Capture the cell that displays the provided text and extract its (X, Y) central coordinate. 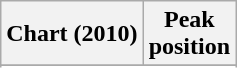
Peakposition (189, 34)
Chart (2010) (72, 34)
